Locate the cell with the specified text and output its (X, Y) center coordinate. 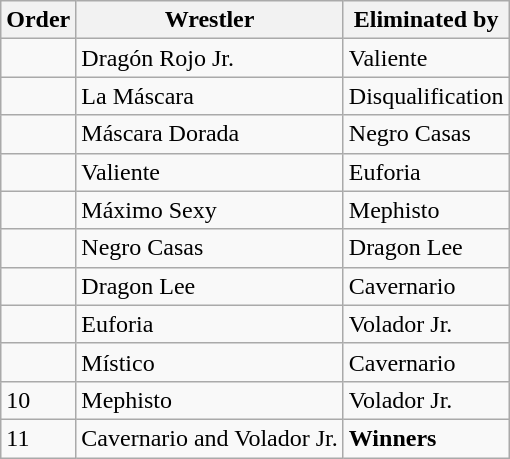
Wrestler (210, 20)
Winners (426, 438)
Máscara Dorada (210, 134)
Dragón Rojo Jr. (210, 58)
10 (38, 400)
Disqualification (426, 96)
Order (38, 20)
Eliminated by (426, 20)
Máximo Sexy (210, 210)
La Máscara (210, 96)
Cavernario and Volador Jr. (210, 438)
11 (38, 438)
Místico (210, 362)
